Locate the cell with the specified text and output its [X, Y] center coordinate. 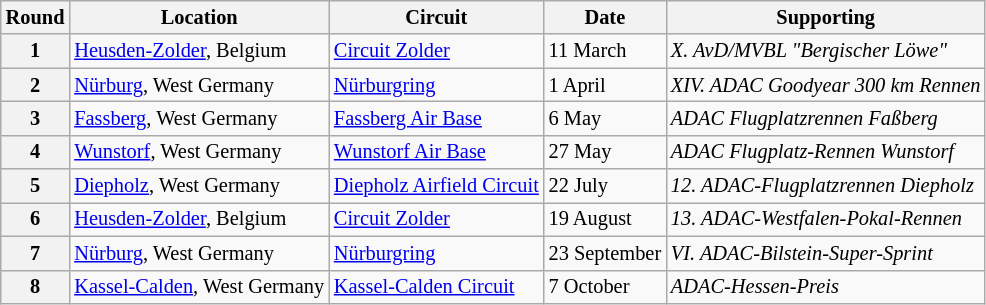
Kassel-Calden Circuit [436, 287]
XIV. ADAC Goodyear 300 km Rennen [826, 85]
6 [36, 219]
1 April [605, 85]
Date [605, 17]
7 [36, 253]
X. AvD/MVBL "Bergischer Löwe" [826, 51]
ADAC Flugplatz-Rennen Wunstorf [826, 152]
Circuit [436, 17]
Supporting [826, 17]
5 [36, 186]
Wunstorf, West Germany [199, 152]
8 [36, 287]
22 July [605, 186]
23 September [605, 253]
ADAC Flugplatzrennen Faßberg [826, 118]
11 March [605, 51]
Fassberg, West Germany [199, 118]
Fassberg Air Base [436, 118]
12. ADAC-Flugplatzrennen Diepholz [826, 186]
Location [199, 17]
6 May [605, 118]
19 August [605, 219]
7 October [605, 287]
ADAC-Hessen-Preis [826, 287]
Diepholz Airfield Circuit [436, 186]
13. ADAC-Westfalen-Pokal-Rennen [826, 219]
Kassel-Calden, West Germany [199, 287]
3 [36, 118]
VI. ADAC-Bilstein-Super-Sprint [826, 253]
Diepholz, West Germany [199, 186]
1 [36, 51]
2 [36, 85]
Round [36, 17]
4 [36, 152]
27 May [605, 152]
Wunstorf Air Base [436, 152]
